Output the [x, y] coordinate of the center of the cell containing the given text.  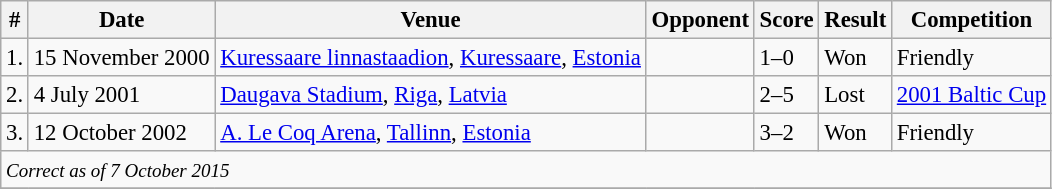
3. [15, 133]
2–5 [786, 95]
Score [786, 20]
3–2 [786, 133]
4 July 2001 [121, 95]
12 October 2002 [121, 133]
15 November 2000 [121, 58]
Opponent [700, 20]
Competition [972, 20]
Daugava Stadium, Riga, Latvia [430, 95]
1. [15, 58]
1–0 [786, 58]
Date [121, 20]
Result [856, 20]
Venue [430, 20]
2. [15, 95]
Lost [856, 95]
A. Le Coq Arena, Tallinn, Estonia [430, 133]
# [15, 20]
Correct as of 7 October 2015 [526, 170]
2001 Baltic Cup [972, 95]
Kuressaare linnastaadion, Kuressaare, Estonia [430, 58]
